Determine the [x, y] coordinate at the center of the cell enclosing the given text.  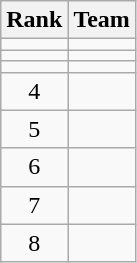
7 [34, 205]
6 [34, 167]
4 [34, 91]
Team [102, 20]
Rank [34, 20]
5 [34, 129]
8 [34, 243]
